For the text-containing cell, return its midpoint in (X, Y) coordinate format. 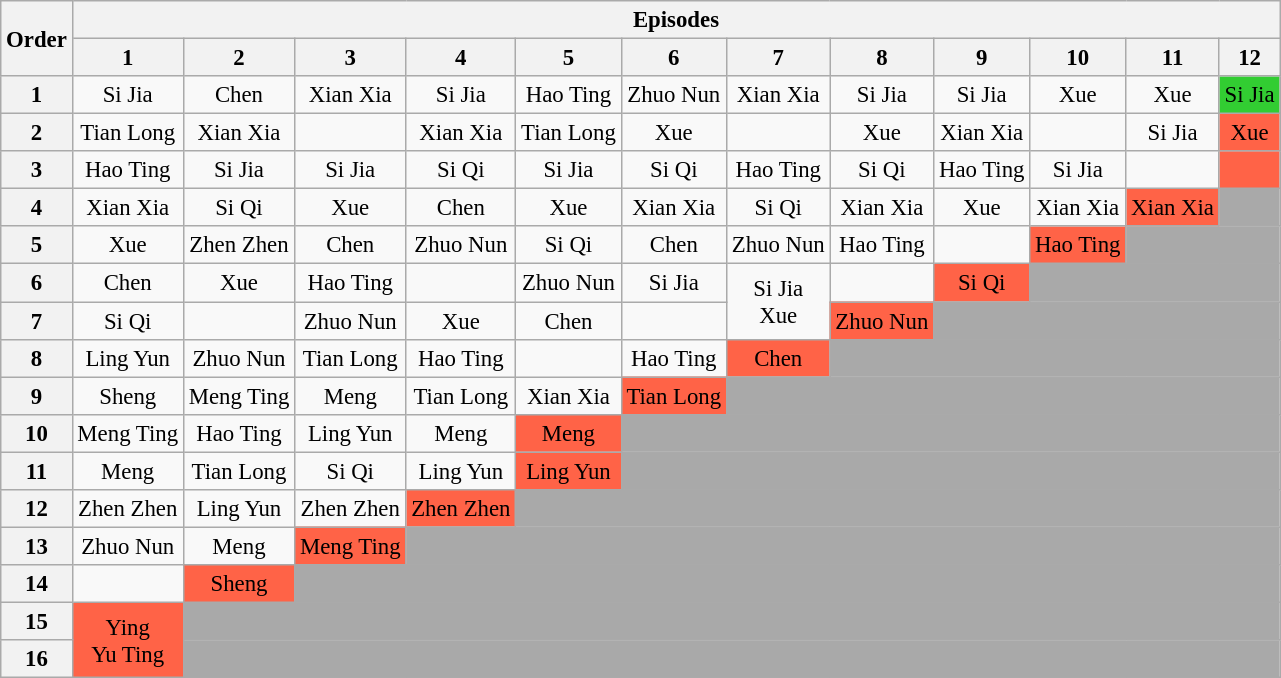
Si JiaXue (778, 302)
14 (36, 584)
15 (36, 621)
16 (36, 659)
13 (36, 546)
YingYu Ting (128, 640)
Episodes (676, 20)
Order (36, 38)
